Return (X, Y) of the center of cell containing provided text 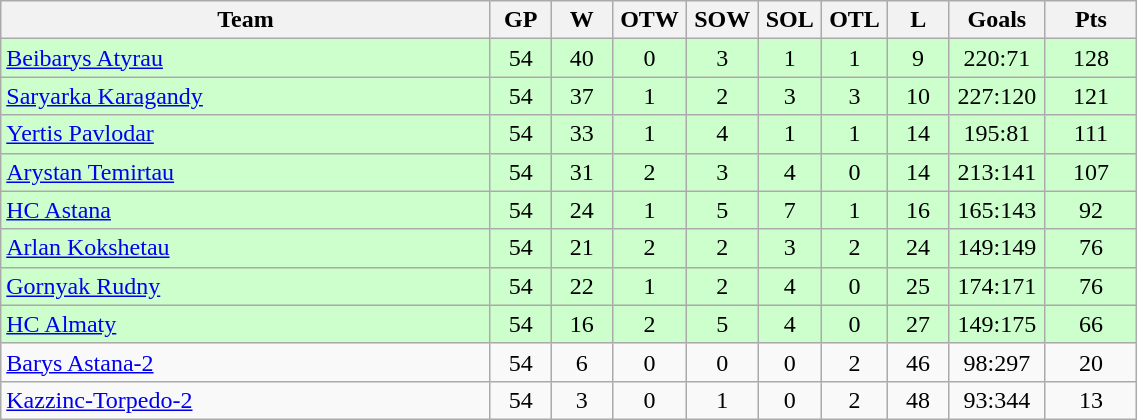
174:171 (997, 286)
121 (1091, 96)
13 (1091, 400)
33 (582, 134)
HC Astana (246, 210)
40 (582, 58)
22 (582, 286)
Yertis Pavlodar (246, 134)
48 (918, 400)
GP (520, 20)
OTL (854, 20)
92 (1091, 210)
213:141 (997, 172)
93:344 (997, 400)
20 (1091, 362)
107 (1091, 172)
31 (582, 172)
Arystan Temirtau (246, 172)
128 (1091, 58)
Saryarka Karagandy (246, 96)
SOL (790, 20)
Kazzinc-Torpedo-2 (246, 400)
220:71 (997, 58)
Arlan Kokshetau (246, 248)
Goals (997, 20)
37 (582, 96)
111 (1091, 134)
HC Almaty (246, 324)
149:149 (997, 248)
21 (582, 248)
165:143 (997, 210)
149:175 (997, 324)
27 (918, 324)
46 (918, 362)
25 (918, 286)
L (918, 20)
10 (918, 96)
195:81 (997, 134)
Team (246, 20)
W (582, 20)
9 (918, 58)
Barys Astana-2 (246, 362)
227:120 (997, 96)
66 (1091, 324)
Pts (1091, 20)
7 (790, 210)
98:297 (997, 362)
SOW (722, 20)
6 (582, 362)
OTW (649, 20)
Gornyak Rudny (246, 286)
Beibarys Atyrau (246, 58)
